Pinpoint the cell where the given text exists, returning its (x, y) midpoint coordinate. 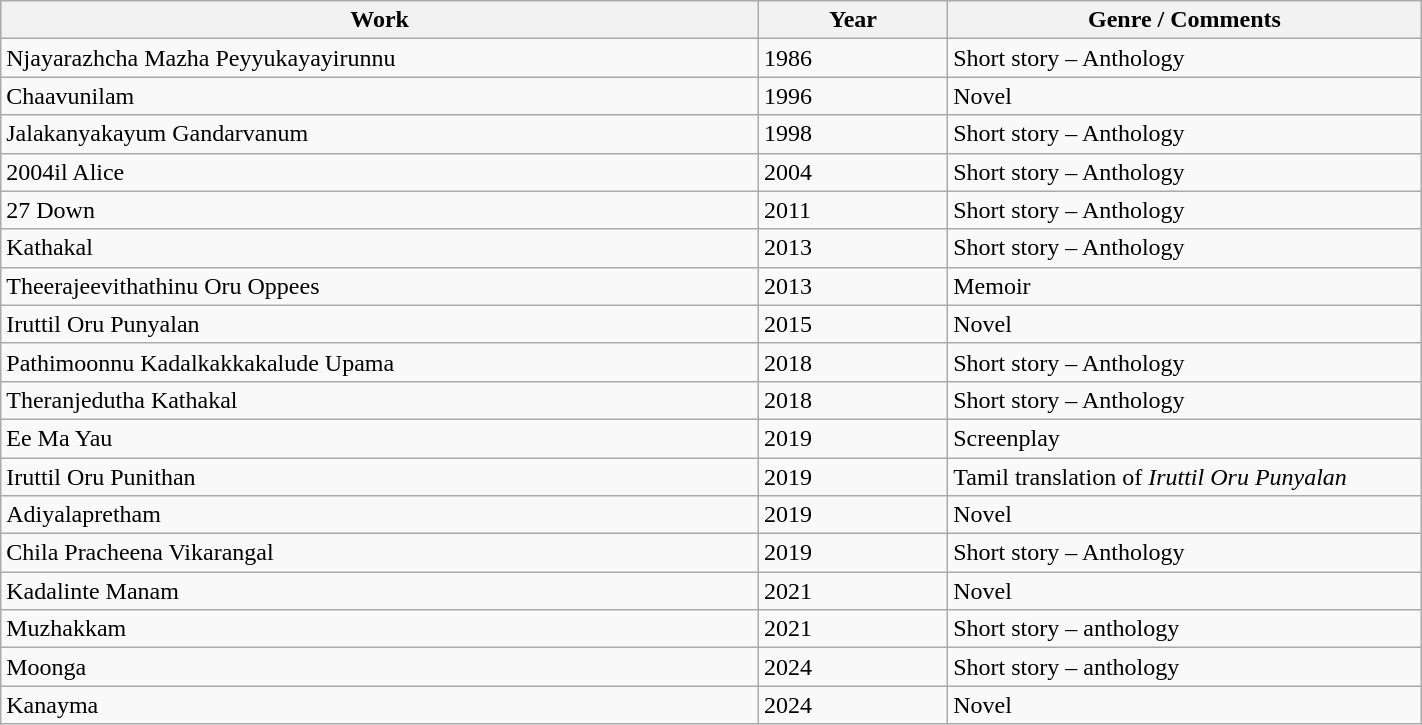
Year (852, 20)
Pathimoonnu Kadalkakkakalude Upama (380, 362)
Ee Ma Yau (380, 438)
Iruttil Oru Punithan (380, 477)
Theranjedutha Kathakal (380, 400)
2011 (852, 210)
Work (380, 20)
Chila Pracheena Vikarangal (380, 553)
Chaavunilam (380, 96)
Adiyalapretham (380, 515)
Kadalinte Manam (380, 591)
1998 (852, 134)
Memoir (1185, 286)
Kanayma (380, 705)
Muzhakkam (380, 629)
Screenplay (1185, 438)
Moonga (380, 667)
2004il Alice (380, 172)
Njayarazhcha Mazha Peyyukayayirunnu (380, 58)
Jalakanyakayum Gandarvanum (380, 134)
Theerajeevithathinu Oru Oppees (380, 286)
27 Down (380, 210)
Genre / Comments (1185, 20)
Kathakal (380, 248)
Iruttil Oru Punyalan (380, 324)
Tamil translation of Iruttil Oru Punyalan (1185, 477)
1996 (852, 96)
1986 (852, 58)
2015 (852, 324)
2004 (852, 172)
